Return [X, Y] of the center of cell containing provided text 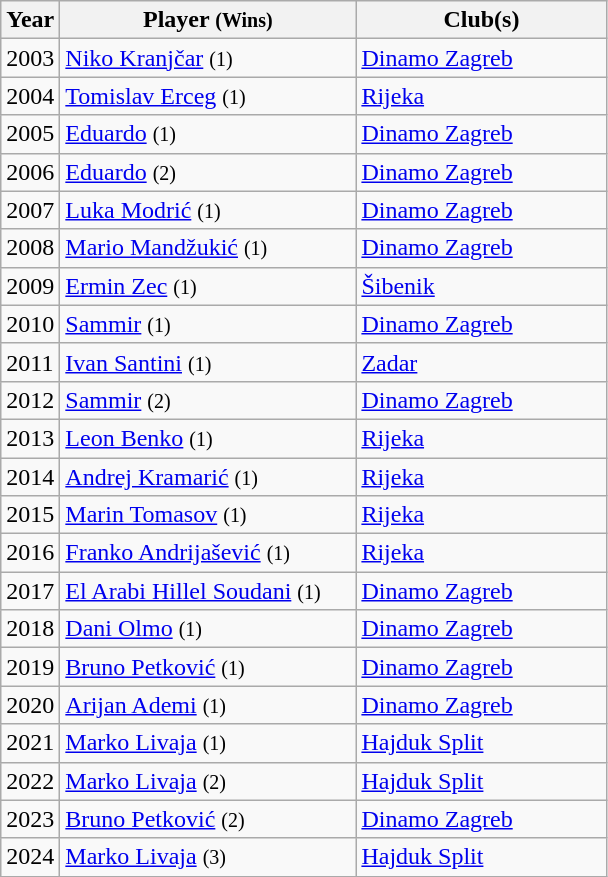
2011 [30, 362]
2008 [30, 248]
Bruno Petković (1) [208, 667]
Player (Wins) [208, 20]
Ivan Santini (1) [208, 362]
2013 [30, 438]
Dani Olmo (1) [208, 629]
El Arabi Hillel Soudani (1) [208, 591]
2023 [30, 819]
2014 [30, 477]
2003 [30, 58]
2015 [30, 515]
Franko Andrijašević (1) [208, 553]
2021 [30, 743]
2022 [30, 781]
Luka Modrić (1) [208, 210]
Leon Benko (1) [208, 438]
2012 [30, 400]
2020 [30, 705]
Marko Livaja (2) [208, 781]
2006 [30, 172]
Niko Kranjčar (1) [208, 58]
Bruno Petković (2) [208, 819]
2018 [30, 629]
Zadar [482, 362]
2005 [30, 134]
2024 [30, 857]
Club(s) [482, 20]
2004 [30, 96]
Tomislav Erceg (1) [208, 96]
2019 [30, 667]
Sammir (2) [208, 400]
Marin Tomasov (1) [208, 515]
Marko Livaja (1) [208, 743]
Ermin Zec (1) [208, 286]
Andrej Kramarić (1) [208, 477]
2010 [30, 324]
2017 [30, 591]
Year [30, 20]
Eduardo (1) [208, 134]
2009 [30, 286]
Eduardo (2) [208, 172]
2007 [30, 210]
2016 [30, 553]
Sammir (1) [208, 324]
Šibenik [482, 286]
Arijan Ademi (1) [208, 705]
Mario Mandžukić (1) [208, 248]
Marko Livaja (3) [208, 857]
